Identify which cell holds the provided text, then report its [X, Y] central coordinate. 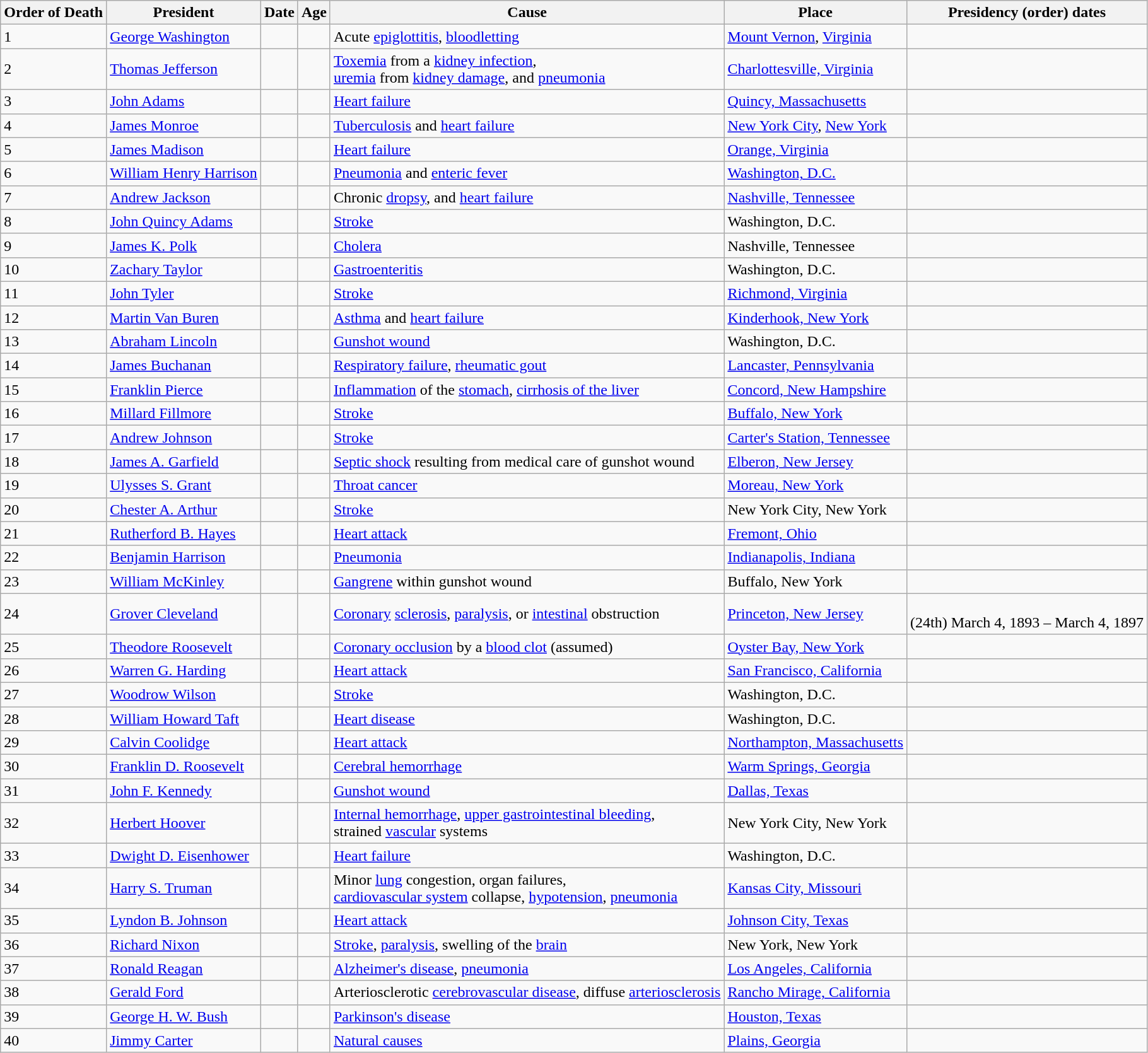
Orange, Virginia [816, 149]
25 [54, 646]
29 [54, 743]
Los Angeles, California [816, 969]
Arteriosclerotic cerebrovascular disease, diffuse arteriosclerosis [527, 992]
35 [54, 921]
Dallas, Texas [816, 791]
Calvin Coolidge [184, 743]
Gastroenteritis [527, 269]
Andrew Johnson [184, 438]
Age [314, 13]
Alzheimer's disease, pneumonia [527, 969]
John F. Kennedy [184, 791]
2 [54, 69]
Quincy, Massachusetts [816, 102]
Elberon, New Jersey [816, 462]
14 [54, 366]
17 [54, 438]
22 [54, 557]
37 [54, 969]
24 [54, 614]
Warm Springs, Georgia [816, 767]
James Madison [184, 149]
38 [54, 992]
Franklin Pierce [184, 390]
Jimmy Carter [184, 1040]
Acute epiglottitis, bloodletting [527, 37]
Gangrene within gunshot wound [527, 581]
6 [54, 173]
40 [54, 1040]
Abraham Lincoln [184, 342]
23 [54, 581]
Grover Cleveland [184, 614]
Richard Nixon [184, 945]
Chronic dropsy, and heart failure [527, 197]
15 [54, 390]
31 [54, 791]
5 [54, 149]
Ulysses S. Grant [184, 486]
Presidency (order) dates [1027, 13]
Carter's Station, Tennessee [816, 438]
Lyndon B. Johnson [184, 921]
Benjamin Harrison [184, 557]
12 [54, 317]
James Monroe [184, 125]
21 [54, 533]
1 [54, 37]
19 [54, 486]
John Adams [184, 102]
Houston, Texas [816, 1016]
Kansas City, Missouri [816, 888]
Richmond, Virginia [816, 293]
Kinderhook, New York [816, 317]
9 [54, 245]
11 [54, 293]
Franklin D. Roosevelt [184, 767]
Oyster Bay, New York [816, 646]
William Howard Taft [184, 718]
President [184, 13]
Woodrow Wilson [184, 694]
Throat cancer [527, 486]
Heart disease [527, 718]
Septic shock resulting from medical care of gunshot wound [527, 462]
Ronald Reagan [184, 969]
Harry S. Truman [184, 888]
Cerebral hemorrhage [527, 767]
Zachary Taylor [184, 269]
Stroke, paralysis, swelling of the brain [527, 945]
Johnson City, Texas [816, 921]
32 [54, 823]
Indianapolis, Indiana [816, 557]
Concord, New Hampshire [816, 390]
33 [54, 856]
Date [279, 13]
3 [54, 102]
John Quincy Adams [184, 221]
James Buchanan [184, 366]
Chester A. Arthur [184, 509]
John Tyler [184, 293]
San Francisco, California [816, 670]
Fremont, Ohio [816, 533]
Respiratory failure, rheumatic gout [527, 366]
George Washington [184, 37]
Toxemia from a kidney infection, uremia from kidney damage, and pneumonia [527, 69]
Gerald Ford [184, 992]
James K. Polk [184, 245]
Plains, Georgia [816, 1040]
39 [54, 1016]
Herbert Hoover [184, 823]
Minor lung congestion, organ failures, cardiovascular system collapse, hypotension, pneumonia [527, 888]
Asthma and heart failure [527, 317]
Thomas Jefferson [184, 69]
7 [54, 197]
Lancaster, Pennsylvania [816, 366]
Theodore Roosevelt [184, 646]
Parkinson's disease [527, 1016]
Dwight D. Eisenhower [184, 856]
Rutherford B. Hayes [184, 533]
Charlottesville, Virginia [816, 69]
James A. Garfield [184, 462]
36 [54, 945]
Cause [527, 13]
Princeton, New Jersey [816, 614]
Andrew Jackson [184, 197]
10 [54, 269]
Moreau, New York [816, 486]
34 [54, 888]
Mount Vernon, Virginia [816, 37]
William McKinley [184, 581]
Pneumonia and enteric fever [527, 173]
Millard Fillmore [184, 414]
Place [816, 13]
27 [54, 694]
Coronary sclerosis, paralysis, or intestinal obstruction [527, 614]
4 [54, 125]
Cholera [527, 245]
New York, New York [816, 945]
Pneumonia [527, 557]
(24th) March 4, 1893 – March 4, 1897 [1027, 614]
Martin Van Buren [184, 317]
Warren G. Harding [184, 670]
13 [54, 342]
28 [54, 718]
16 [54, 414]
Tuberculosis and heart failure [527, 125]
Rancho Mirage, California [816, 992]
18 [54, 462]
Natural causes [527, 1040]
20 [54, 509]
George H. W. Bush [184, 1016]
30 [54, 767]
8 [54, 221]
Coronary occlusion by a blood clot (assumed) [527, 646]
Internal hemorrhage, upper gastrointestinal bleeding,strained vascular systems [527, 823]
Inflammation of the stomach, cirrhosis of the liver [527, 390]
Order of Death [54, 13]
Northampton, Massachusetts [816, 743]
26 [54, 670]
William Henry Harrison [184, 173]
